Return (X, Y) of the center of cell containing provided text 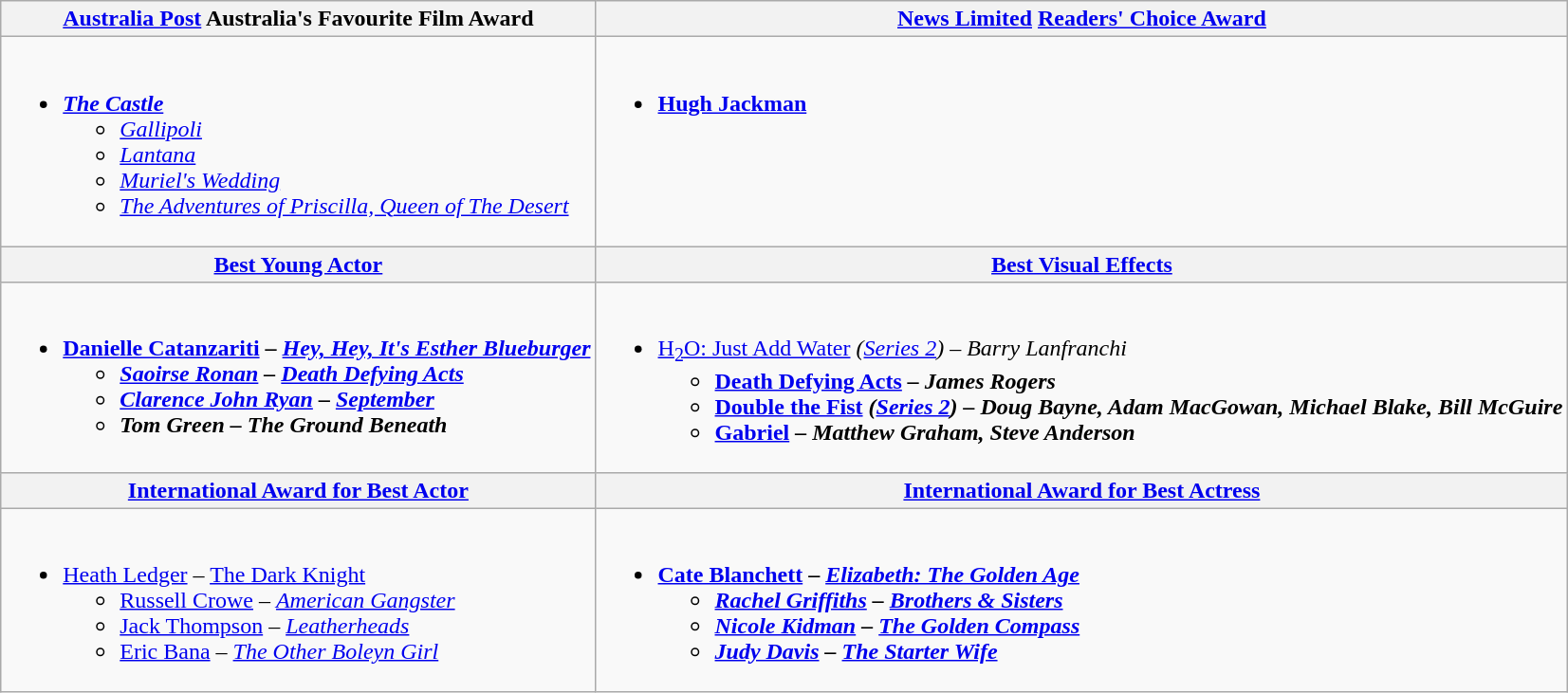
International Award for Best Actress (1081, 490)
Heath Ledger – The Dark KnightRussell Crowe – American GangsterJack Thompson – LeatherheadsEric Bana – The Other Boleyn Girl (298, 600)
Best Visual Effects (1081, 264)
Best Young Actor (298, 264)
News Limited Readers' Choice Award (1081, 19)
Hugh Jackman (1081, 142)
Cate Blanchett – Elizabeth: The Golden AgeRachel Griffiths – Brothers & SistersNicole Kidman – The Golden CompassJudy Davis – The Starter Wife (1081, 600)
International Award for Best Actor (298, 490)
Danielle Catanzariti – Hey, Hey, It's Esther BlueburgerSaoirse Ronan – Death Defying ActsClarence John Ryan – SeptemberTom Green – The Ground Beneath (298, 377)
Australia Post Australia's Favourite Film Award (298, 19)
The CastleGallipoliLantanaMuriel's WeddingThe Adventures of Priscilla, Queen of The Desert (298, 142)
